Output the (X, Y) coordinate of the center of the cell containing the given text.  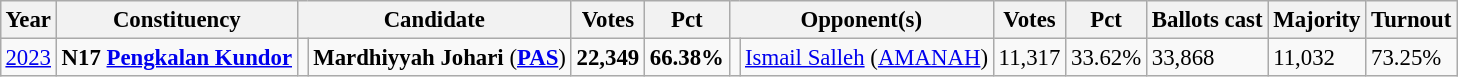
N17 Pengkalan Kundor (176, 57)
2023 (28, 57)
73.25% (1412, 57)
Turnout (1412, 20)
66.38% (686, 57)
Candidate (434, 20)
22,349 (608, 57)
Opponent(s) (861, 20)
Year (28, 20)
33.62% (1106, 57)
Majority (1317, 20)
Constituency (176, 20)
Ballots cast (1208, 20)
33,868 (1208, 57)
11,317 (1029, 57)
11,032 (1317, 57)
Ismail Salleh (AMANAH) (867, 57)
Mardhiyyah Johari (PAS) (440, 57)
